Locate the cell with the specified text and output its [X, Y] center coordinate. 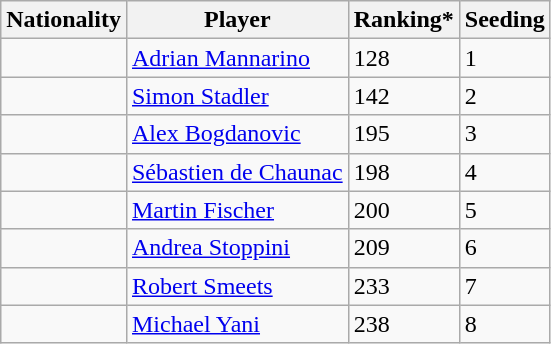
Andrea Stoppini [237, 248]
200 [404, 210]
Nationality [64, 20]
195 [404, 134]
Martin Fischer [237, 210]
198 [404, 172]
142 [404, 96]
4 [504, 172]
Adrian Mannarino [237, 58]
238 [404, 324]
1 [504, 58]
2 [504, 96]
Player [237, 20]
Sébastien de Chaunac [237, 172]
Simon Stadler [237, 96]
Alex Bogdanovic [237, 134]
5 [504, 210]
3 [504, 134]
Robert Smeets [237, 286]
128 [404, 58]
6 [504, 248]
209 [404, 248]
8 [504, 324]
Seeding [504, 20]
233 [404, 286]
Ranking* [404, 20]
Michael Yani [237, 324]
7 [504, 286]
